Output the [x, y] coordinate of the center of the cell containing the given text.  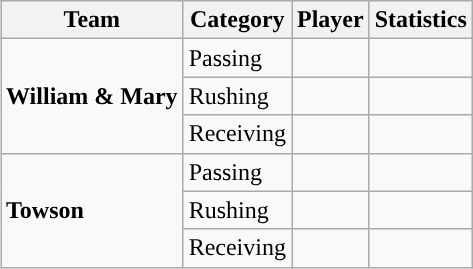
Player [331, 20]
William & Mary [92, 96]
Category [237, 20]
Team [92, 20]
Statistics [420, 20]
Towson [92, 210]
